Return the (x, y) coordinate for the center point of the cell that contains the specified text.  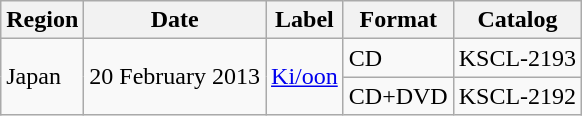
KSCL-2193 (517, 58)
Date (175, 20)
CD (398, 58)
KSCL-2192 (517, 96)
CD+DVD (398, 96)
Format (398, 20)
20 February 2013 (175, 77)
Japan (42, 77)
Region (42, 20)
Catalog (517, 20)
Label (305, 20)
Ki/oon (305, 77)
